Determine the [X, Y] coordinate at the center of the cell enclosing the given text.  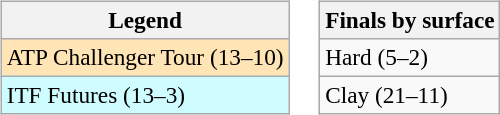
Clay (21–11) [410, 95]
Legend [145, 20]
Finals by surface [410, 20]
Hard (5–2) [410, 57]
ITF Futures (13–3) [145, 95]
ATP Challenger Tour (13–10) [145, 57]
